Find where the given text appears and provide that cell's center as [X, Y] coordinate. 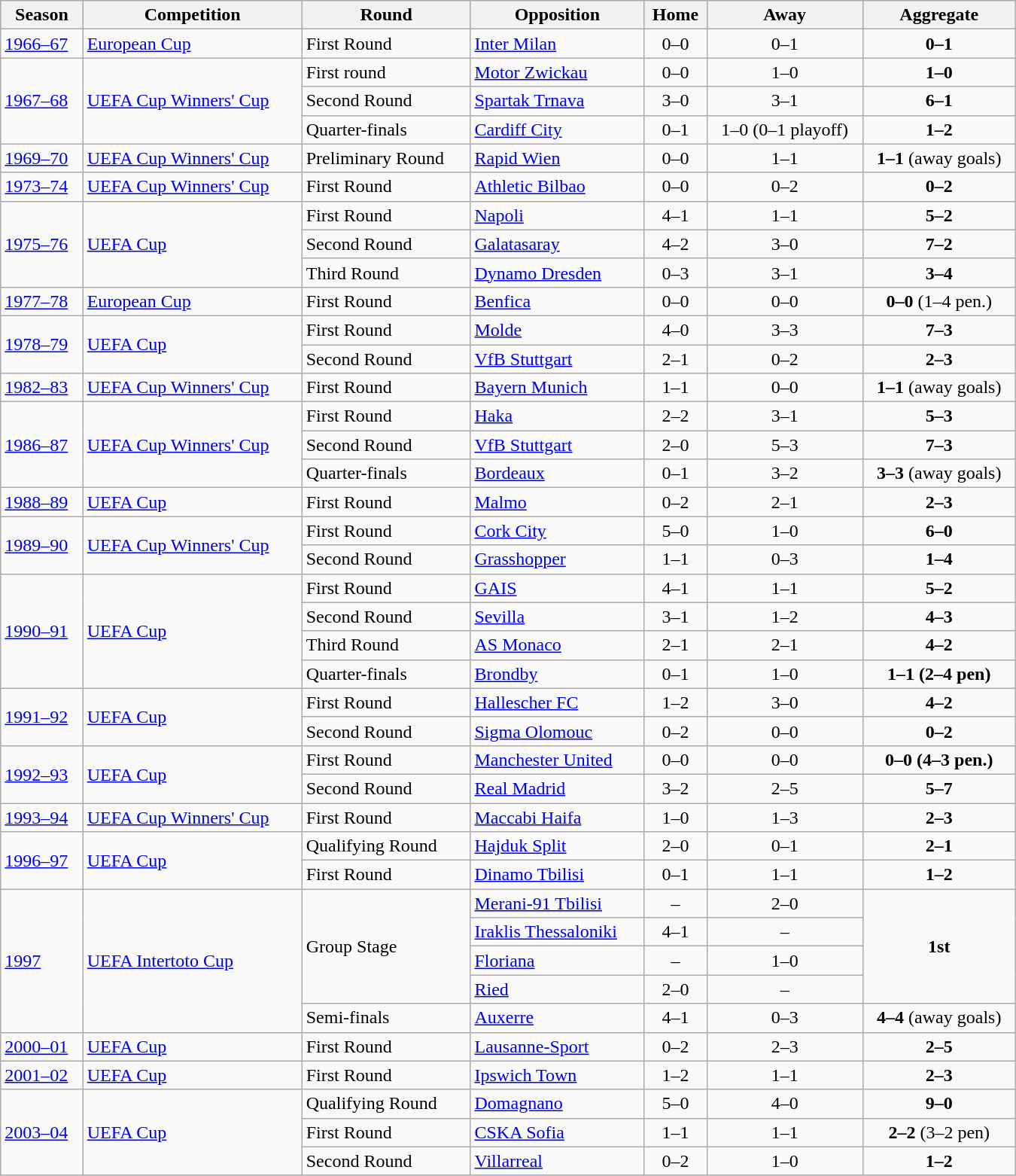
6–1 [939, 101]
0–0 (1–4 pen.) [939, 301]
2000–01 [42, 1047]
Domagnano [557, 1104]
4–3 [939, 617]
6–0 [939, 531]
1966–67 [42, 44]
GAIS [557, 588]
3–3 [784, 330]
4–4 (away goals) [939, 1018]
Bordeaux [557, 474]
Ried [557, 989]
Brondby [557, 674]
Merani-91 Tbilisi [557, 903]
Dinamo Tbilisi [557, 875]
CSKA Sofia [557, 1132]
Maccabi Haifa [557, 817]
1973–74 [42, 187]
Ipswich Town [557, 1075]
1978–79 [42, 344]
1967–68 [42, 101]
1997 [42, 961]
Grasshopper [557, 559]
3–3 (away goals) [939, 474]
1996–97 [42, 861]
AS Monaco [557, 645]
Auxerre [557, 1018]
Season [42, 15]
Round [386, 15]
Bayern Munich [557, 388]
3–4 [939, 273]
1–1 (2–4 pen) [939, 674]
Haka [557, 416]
Cardiff City [557, 129]
1986–87 [42, 445]
1982–83 [42, 388]
7–2 [939, 244]
1988–89 [42, 502]
1993–94 [42, 817]
1977–78 [42, 301]
Lausanne-Sport [557, 1047]
Home [676, 15]
Opposition [557, 15]
Malmo [557, 502]
First round [386, 72]
1992–93 [42, 774]
Spartak Trnava [557, 101]
0–0 (4–3 pen.) [939, 760]
Napoli [557, 215]
2–2 [676, 416]
Hallescher FC [557, 702]
1–0 (0–1 playoff) [784, 129]
Hajduk Split [557, 846]
Cork City [557, 531]
Group Stage [386, 946]
1–4 [939, 559]
1–3 [784, 817]
Away [784, 15]
Iraklis Thessaloniki [557, 932]
1989–90 [42, 545]
9–0 [939, 1104]
UEFA Intertoto Cup [193, 961]
Sevilla [557, 617]
1969–70 [42, 158]
Real Madrid [557, 788]
1975–76 [42, 244]
Galatasaray [557, 244]
2–2 (3–2 pen) [939, 1132]
Semi-finals [386, 1018]
1st [939, 946]
Aggregate [939, 15]
Rapid Wien [557, 158]
Inter Milan [557, 44]
Dynamo Dresden [557, 273]
Floriana [557, 961]
Competition [193, 15]
1990–91 [42, 631]
Preliminary Round [386, 158]
Molde [557, 330]
Benfica [557, 301]
Villarreal [557, 1161]
2003–04 [42, 1132]
Manchester United [557, 760]
5–7 [939, 788]
2001–02 [42, 1075]
Athletic Bilbao [557, 187]
Motor Zwickau [557, 72]
1991–92 [42, 717]
Sigma Olomouc [557, 731]
